Determine the (x, y) coordinate at the center of the cell enclosing the given text.  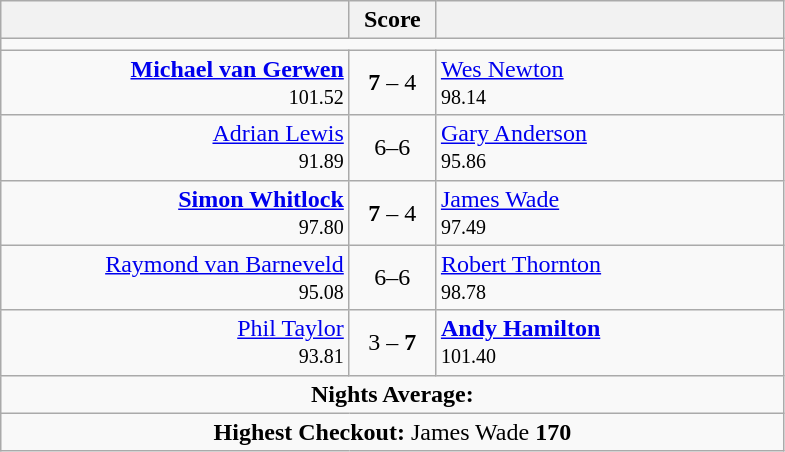
Raymond van Barneveld 95.08 (176, 278)
Score (392, 20)
James Wade 97.49 (610, 212)
Michael van Gerwen 101.52 (176, 82)
Highest Checkout: James Wade 170 (392, 432)
Wes Newton 98.14 (610, 82)
Adrian Lewis 91.89 (176, 148)
Robert Thornton 98.78 (610, 278)
Andy Hamilton 101.40 (610, 342)
Nights Average: (392, 394)
Simon Whitlock 97.80 (176, 212)
Phil Taylor 93.81 (176, 342)
3 – 7 (392, 342)
Gary Anderson 95.86 (610, 148)
